Provide the [x, y] coordinate of the cell's center where the given text is located.  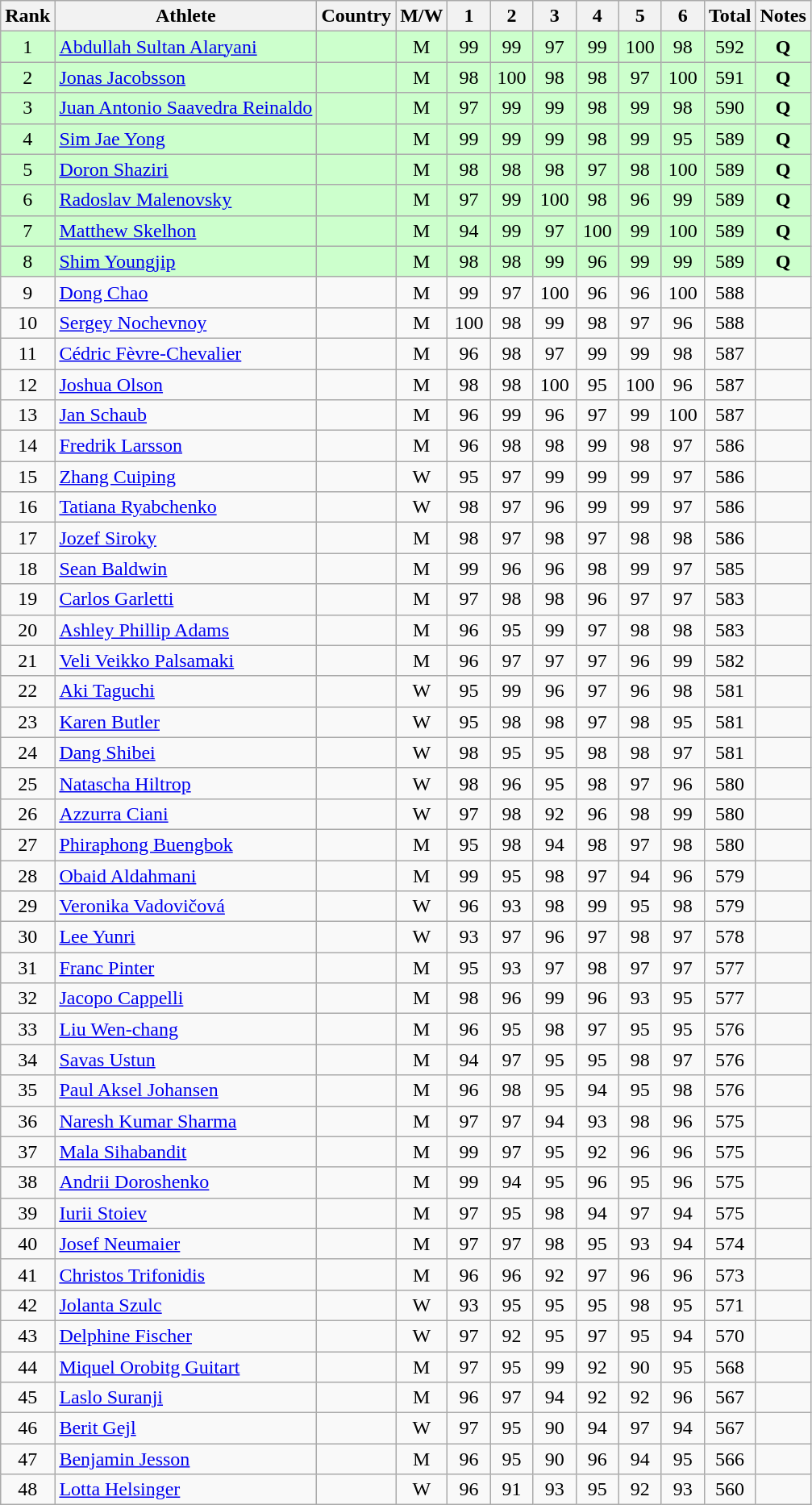
28 [27, 875]
Joshua Olson [185, 385]
19 [27, 599]
33 [27, 1029]
Doron Shaziri [185, 169]
Lee Yunri [185, 937]
Miquel Orobitg Guitart [185, 1367]
566 [730, 1459]
12 [27, 385]
Ashley Phillip Adams [185, 630]
Juan Antonio Saavedra Reinaldo [185, 108]
Laslo Suranji [185, 1398]
27 [27, 844]
Fredrik Larsson [185, 446]
17 [27, 538]
Franc Pinter [185, 968]
20 [27, 630]
Jolanta Szulc [185, 1305]
Iurii Stoiev [185, 1213]
Dong Chao [185, 292]
Country [356, 16]
Azzurra Ciani [185, 814]
Phiraphong Buengbok [185, 844]
585 [730, 569]
582 [730, 661]
13 [27, 415]
Jozef Siroky [185, 538]
24 [27, 752]
Veronika Vadovičová [185, 907]
Jacopo Cappelli [185, 998]
37 [27, 1152]
Karen Butler [185, 722]
45 [27, 1398]
573 [730, 1274]
Shim Youngjip [185, 261]
Athlete [185, 16]
Sean Baldwin [185, 569]
22 [27, 691]
25 [27, 783]
Jonas Jacobsson [185, 77]
M/W [422, 16]
Paul Aksel Johansen [185, 1090]
36 [27, 1121]
Josef Neumaier [185, 1244]
Sergey Nochevnoy [185, 323]
41 [27, 1274]
8 [27, 261]
21 [27, 661]
Tatiana Ryabchenko [185, 507]
568 [730, 1367]
Naresh Kumar Sharma [185, 1121]
Lotta Helsinger [185, 1490]
Benjamin Jesson [185, 1459]
Jan Schaub [185, 415]
29 [27, 907]
590 [730, 108]
Zhang Cuiping [185, 477]
571 [730, 1305]
9 [27, 292]
48 [27, 1490]
46 [27, 1428]
570 [730, 1336]
15 [27, 477]
Mala Sihabandit [185, 1152]
Berit Gejl [185, 1428]
574 [730, 1244]
Rank [27, 16]
23 [27, 722]
18 [27, 569]
32 [27, 998]
Savas Ustun [185, 1060]
30 [27, 937]
Matthew Skelhon [185, 231]
38 [27, 1182]
560 [730, 1490]
591 [730, 77]
10 [27, 323]
Liu Wen-chang [185, 1029]
39 [27, 1213]
42 [27, 1305]
11 [27, 353]
31 [27, 968]
Total [730, 16]
Cédric Fèvre-Chevalier [185, 353]
43 [27, 1336]
Carlos Garletti [185, 599]
91 [511, 1490]
Dang Shibei [185, 752]
16 [27, 507]
578 [730, 937]
Veli Veikko Palsamaki [185, 661]
7 [27, 231]
34 [27, 1060]
Abdullah Sultan Alaryani [185, 47]
35 [27, 1090]
44 [27, 1367]
Radoslav Malenovsky [185, 200]
Notes [783, 16]
Andrii Doroshenko [185, 1182]
Aki Taguchi [185, 691]
Obaid Aldahmani [185, 875]
14 [27, 446]
Sim Jae Yong [185, 139]
Natascha Hiltrop [185, 783]
47 [27, 1459]
26 [27, 814]
Christos Trifonidis [185, 1274]
Delphine Fischer [185, 1336]
592 [730, 47]
40 [27, 1244]
